Return the (X, Y) coordinate for the center point of the cell that contains the specified text.  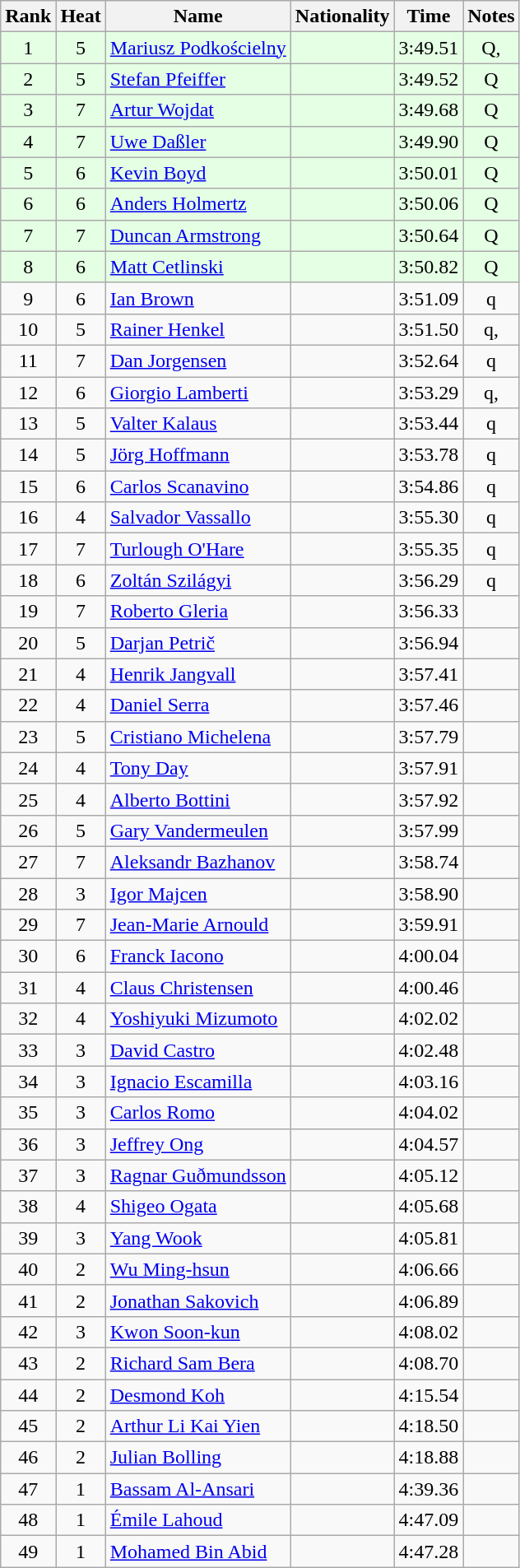
4:18.50 (429, 1426)
3:50.06 (429, 204)
45 (28, 1426)
Stefan Pfeiffer (197, 79)
Kevin Boyd (197, 173)
42 (28, 1332)
3:59.91 (429, 925)
25 (28, 799)
19 (28, 612)
3:56.29 (429, 580)
3:54.86 (429, 486)
4:00.04 (429, 956)
3:50.01 (429, 173)
Jeffrey Ong (197, 1144)
Yoshiyuki Mizumoto (197, 1019)
39 (28, 1238)
49 (28, 1552)
Rank (28, 16)
Uwe Daßler (197, 142)
3:57.46 (429, 705)
Dan Jorgensen (197, 361)
Valter Kalaus (197, 424)
Jonathan Sakovich (197, 1300)
Jean-Marie Arnould (197, 925)
Darjan Petrič (197, 643)
Claus Christensen (197, 988)
4:03.16 (429, 1082)
17 (28, 549)
3:58.74 (429, 862)
10 (28, 329)
34 (28, 1082)
Cristiano Michelena (197, 737)
4:00.46 (429, 988)
13 (28, 424)
33 (28, 1050)
4:06.89 (429, 1300)
4:08.70 (429, 1363)
40 (28, 1269)
4:47.28 (429, 1552)
Roberto Gleria (197, 612)
9 (28, 298)
23 (28, 737)
3:55.35 (429, 549)
3:57.91 (429, 768)
41 (28, 1300)
Richard Sam Bera (197, 1363)
3:52.64 (429, 361)
Salvador Vassallo (197, 518)
4:04.57 (429, 1144)
Anders Holmertz (197, 204)
30 (28, 956)
46 (28, 1458)
31 (28, 988)
35 (28, 1113)
48 (28, 1520)
Mariusz Podkościelny (197, 48)
43 (28, 1363)
3:49.51 (429, 48)
4:47.09 (429, 1520)
3:57.92 (429, 799)
3:55.30 (429, 518)
3:50.64 (429, 235)
Matt Cetlinski (197, 267)
Julian Bolling (197, 1458)
3:49.52 (429, 79)
4:39.36 (429, 1489)
4:15.54 (429, 1395)
3:53.78 (429, 455)
Franck Iacono (197, 956)
Name (197, 16)
3:56.94 (429, 643)
14 (28, 455)
4:05.68 (429, 1207)
12 (28, 393)
32 (28, 1019)
36 (28, 1144)
Ragnar Guðmundsson (197, 1175)
Desmond Koh (197, 1395)
Heat (81, 16)
38 (28, 1207)
15 (28, 486)
Turlough O'Hare (197, 549)
Émile Lahoud (197, 1520)
4:02.02 (429, 1019)
4:05.12 (429, 1175)
3:51.09 (429, 298)
Nationality (342, 16)
Giorgio Lamberti (197, 393)
Mohamed Bin Abid (197, 1552)
Notes (491, 16)
3:58.90 (429, 893)
3:51.50 (429, 329)
18 (28, 580)
16 (28, 518)
4:06.66 (429, 1269)
3:57.99 (429, 831)
3:57.41 (429, 674)
Arthur Li Kai Yien (197, 1426)
Artur Wojdat (197, 110)
Ignacio Escamilla (197, 1082)
3:53.44 (429, 424)
28 (28, 893)
3:56.33 (429, 612)
Jörg Hoffmann (197, 455)
Igor Majcen (197, 893)
20 (28, 643)
3:50.82 (429, 267)
Ian Brown (197, 298)
Tony Day (197, 768)
4:02.48 (429, 1050)
Bassam Al-Ansari (197, 1489)
4:08.02 (429, 1332)
Kwon Soon-kun (197, 1332)
37 (28, 1175)
3:49.90 (429, 142)
21 (28, 674)
3:57.79 (429, 737)
27 (28, 862)
Carlos Romo (197, 1113)
4:18.88 (429, 1458)
Rainer Henkel (197, 329)
Time (429, 16)
Carlos Scanavino (197, 486)
11 (28, 361)
Shigeo Ogata (197, 1207)
4:04.02 (429, 1113)
Alberto Bottini (197, 799)
Yang Wook (197, 1238)
Zoltán Szilágyi (197, 580)
Henrik Jangvall (197, 674)
24 (28, 768)
44 (28, 1395)
47 (28, 1489)
Wu Ming-hsun (197, 1269)
22 (28, 705)
Daniel Serra (197, 705)
29 (28, 925)
Gary Vandermeulen (197, 831)
3:49.68 (429, 110)
Duncan Armstrong (197, 235)
David Castro (197, 1050)
3:53.29 (429, 393)
Q, (491, 48)
4:05.81 (429, 1238)
Aleksandr Bazhanov (197, 862)
26 (28, 831)
8 (28, 267)
